Find where the given text appears and provide that cell's center as (X, Y) coordinate. 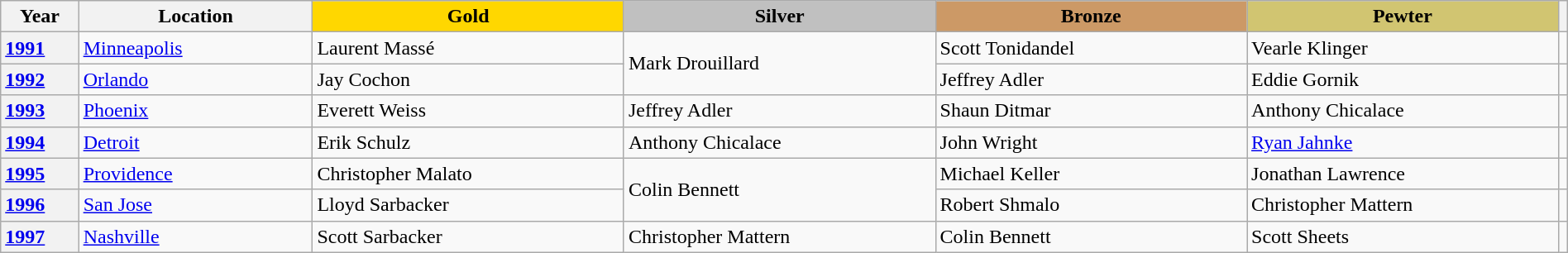
Erik Schulz (468, 142)
1997 (40, 236)
Everett Weiss (468, 111)
Scott Tonidandel (1092, 48)
Lloyd Sarbacker (468, 205)
Minneapolis (195, 48)
Robert Shmalo (1092, 205)
Jay Cochon (468, 79)
1991 (40, 48)
Detroit (195, 142)
Eddie Gornik (1403, 79)
Michael Keller (1092, 174)
Vearle Klinger (1403, 48)
Gold (468, 17)
Laurent Massé (468, 48)
Mark Drouillard (779, 64)
John Wright (1092, 142)
Scott Sarbacker (468, 236)
Christopher Malato (468, 174)
Ryan Jahnke (1403, 142)
Location (195, 17)
Shaun Ditmar (1092, 111)
Bronze (1092, 17)
1992 (40, 79)
Silver (779, 17)
1994 (40, 142)
1995 (40, 174)
Providence (195, 174)
Orlando (195, 79)
Pewter (1403, 17)
Phoenix (195, 111)
1996 (40, 205)
San Jose (195, 205)
Year (40, 17)
1993 (40, 111)
Scott Sheets (1403, 236)
Jonathan Lawrence (1403, 174)
Nashville (195, 236)
